Return the [X, Y] coordinate for the center point of the cell that contains the specified text.  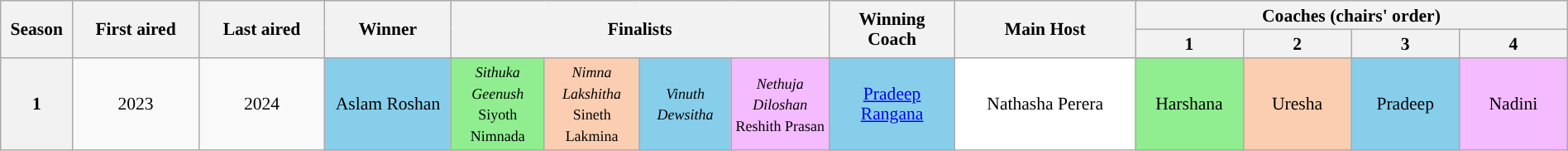
Nathasha Perera [1045, 104]
4 [1513, 43]
Main Host [1045, 29]
Winning Coach [892, 29]
Harshana [1189, 104]
Finalists [640, 29]
3 [1406, 43]
Uresha [1297, 104]
Pradeep Rangana [892, 104]
Sithuka GeenushSiyoth Nimnada [498, 104]
Pradeep [1406, 104]
2023 [136, 104]
2024 [261, 104]
Last aired [261, 29]
Season [36, 29]
First aired [136, 29]
Winner [388, 29]
Nethuja DiloshanReshith Prasan [780, 104]
2 [1297, 43]
Nadini [1513, 104]
Vinuth Dewsitha [685, 104]
Coaches (chairs' order) [1351, 15]
Nimna LakshithaSineth Lakmina [592, 104]
Aslam Roshan [388, 104]
